Provide the [X, Y] coordinate of the cell's center where the given text is located.  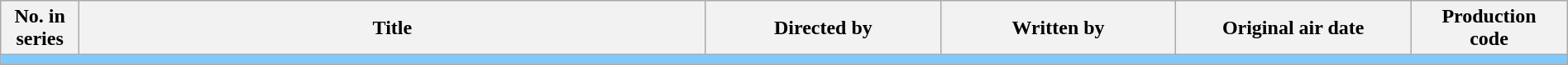
Original air date [1293, 28]
No. inseries [40, 28]
Written by [1058, 28]
Title [392, 28]
Productioncode [1489, 28]
Directed by [823, 28]
